Detect which cell encompasses the target text, then output its (x, y) center coordinate. 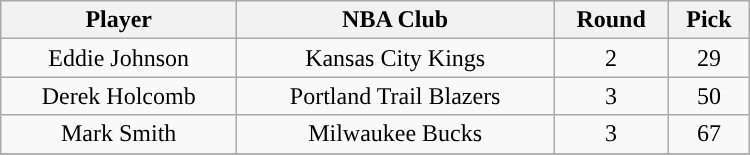
Derek Holcomb (119, 96)
NBA Club (396, 20)
50 (710, 96)
Pick (710, 20)
Player (119, 20)
Eddie Johnson (119, 58)
Mark Smith (119, 134)
Portland Trail Blazers (396, 96)
Kansas City Kings (396, 58)
2 (612, 58)
Round (612, 20)
67 (710, 134)
Milwaukee Bucks (396, 134)
29 (710, 58)
